Identify which cell holds the provided text, then report its (x, y) central coordinate. 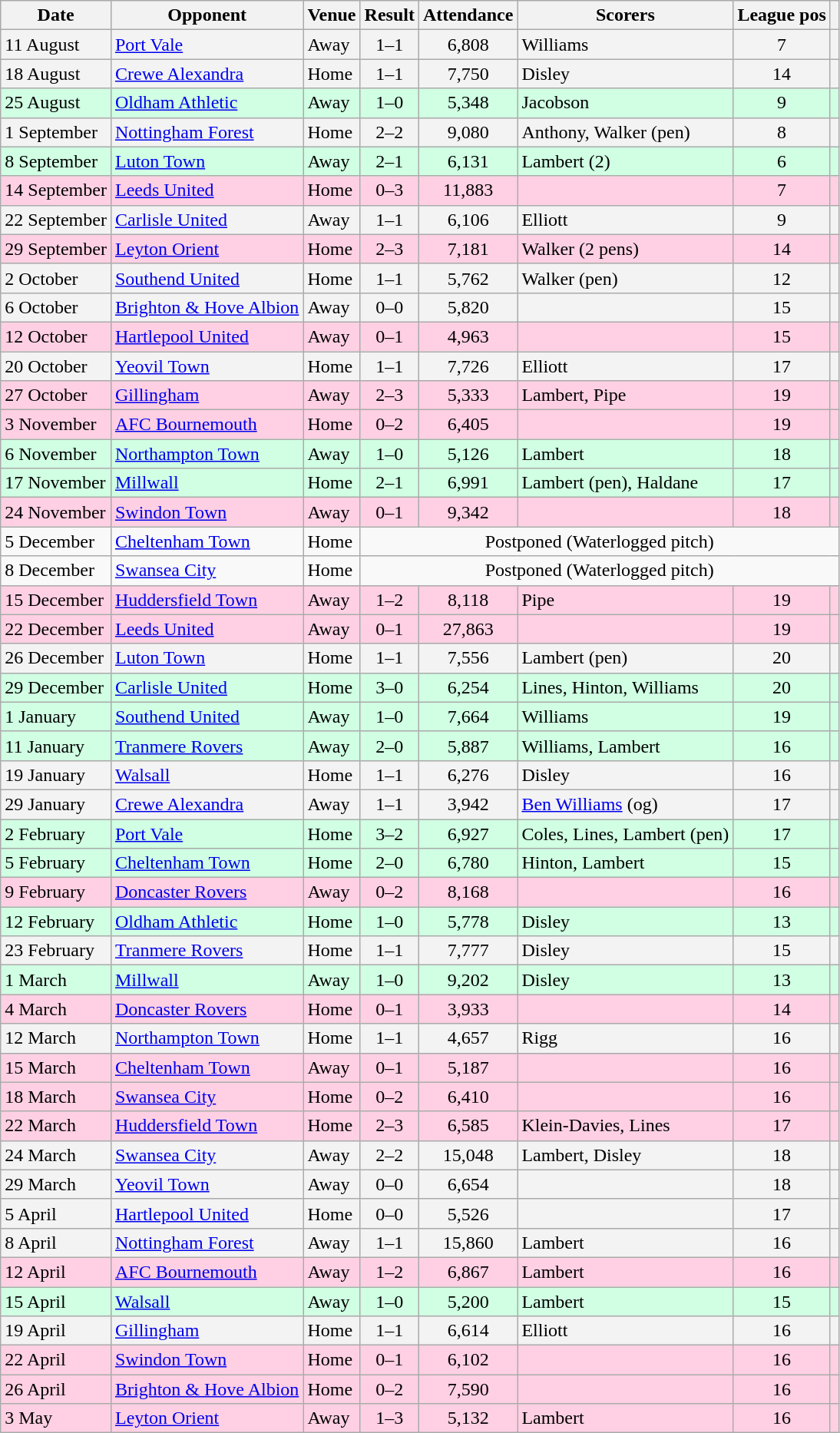
8,168 (468, 892)
9,202 (468, 980)
19 April (56, 1331)
Lambert (pen), Haldane (625, 483)
6,585 (468, 1126)
Opponent (207, 15)
12 March (56, 1038)
Result (389, 15)
8 September (56, 161)
League pos (782, 15)
7,777 (468, 951)
5,187 (468, 1067)
20 October (56, 366)
4,657 (468, 1038)
7,590 (468, 1389)
6,131 (468, 161)
3–2 (389, 833)
6,405 (468, 425)
7,726 (468, 366)
6,276 (468, 775)
5,200 (468, 1302)
Attendance (468, 15)
6 (782, 161)
6,106 (468, 220)
29 September (56, 249)
6,614 (468, 1331)
5,333 (468, 395)
22 March (56, 1126)
26 December (56, 658)
4 March (56, 1009)
Ben Williams (og) (625, 804)
11 January (56, 746)
8,118 (468, 600)
9 February (56, 892)
29 January (56, 804)
5,126 (468, 454)
3–0 (389, 687)
Jacobson (625, 103)
Pipe (625, 600)
22 April (56, 1360)
5,887 (468, 746)
3,942 (468, 804)
5 April (56, 1213)
Walker (2 pens) (625, 249)
11 August (56, 45)
5,526 (468, 1213)
Lines, Hinton, Williams (625, 687)
15,048 (468, 1155)
27 October (56, 395)
6,867 (468, 1272)
Anthony, Walker (pen) (625, 132)
Lambert, Disley (625, 1155)
12 (782, 278)
3 May (56, 1418)
6,780 (468, 863)
6,927 (468, 833)
7,181 (468, 249)
18 March (56, 1097)
Coles, Lines, Lambert (pen) (625, 833)
Scorers (625, 15)
7,664 (468, 716)
1 March (56, 980)
Lambert, Pipe (625, 395)
11,883 (468, 190)
8 (782, 132)
15,860 (468, 1243)
24 March (56, 1155)
8 December (56, 571)
6 October (56, 307)
Walker (pen) (625, 278)
1 January (56, 716)
6,991 (468, 483)
Klein-Davies, Lines (625, 1126)
Venue (332, 15)
0–3 (389, 190)
27,863 (468, 629)
6,654 (468, 1184)
Rigg (625, 1038)
7,750 (468, 74)
5,778 (468, 922)
5,762 (468, 278)
29 December (56, 687)
12 April (56, 1272)
25 August (56, 103)
7,556 (468, 658)
Date (56, 15)
5,132 (468, 1418)
1 September (56, 132)
6,254 (468, 687)
5,348 (468, 103)
22 December (56, 629)
Lambert (pen) (625, 658)
12 October (56, 336)
12 February (56, 922)
5,820 (468, 307)
6,102 (468, 1360)
5 December (56, 541)
29 March (56, 1184)
6,410 (468, 1097)
5 February (56, 863)
3,933 (468, 1009)
24 November (56, 512)
4,963 (468, 336)
22 September (56, 220)
2 October (56, 278)
6 November (56, 454)
2 February (56, 833)
8 April (56, 1243)
9,080 (468, 132)
Lambert (2) (625, 161)
1–3 (389, 1418)
6,808 (468, 45)
Williams, Lambert (625, 746)
23 February (56, 951)
15 March (56, 1067)
3 November (56, 425)
15 December (56, 600)
18 August (56, 74)
26 April (56, 1389)
19 January (56, 775)
9,342 (468, 512)
Hinton, Lambert (625, 863)
14 September (56, 190)
17 November (56, 483)
15 April (56, 1302)
